Output the [X, Y] coordinate of the center of the cell containing the given text.  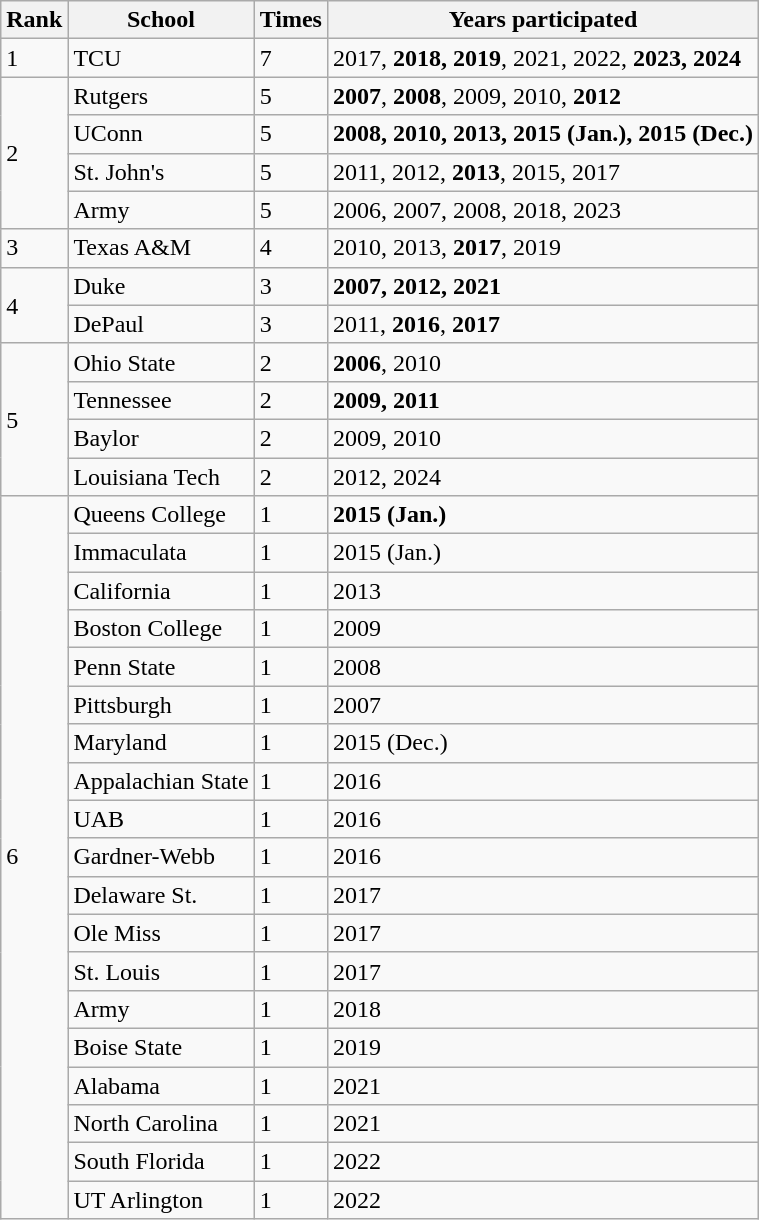
Years participated [542, 20]
Immaculata [161, 553]
Penn State [161, 667]
Delaware St. [161, 895]
Alabama [161, 1085]
2011, 2012, 2013, 2015, 2017 [542, 172]
School [161, 20]
Appalachian State [161, 781]
Ole Miss [161, 933]
2012, 2024 [542, 477]
Texas A&M [161, 248]
UT Arlington [161, 1200]
Ohio State [161, 362]
2006, 2007, 2008, 2018, 2023 [542, 210]
2009 [542, 629]
7 [290, 58]
2007, 2012, 2021 [542, 286]
North Carolina [161, 1124]
Queens College [161, 515]
Boston College [161, 629]
Duke [161, 286]
2008, 2010, 2013, 2015 (Jan.), 2015 (Dec.) [542, 134]
2006, 2010 [542, 362]
2009, 2010 [542, 438]
2008 [542, 667]
Maryland [161, 743]
South Florida [161, 1162]
2007 [542, 705]
6 [34, 858]
2017, 2018, 2019, 2021, 2022, 2023, 2024 [542, 58]
UConn [161, 134]
TCU [161, 58]
2013 [542, 591]
2015 (Dec.) [542, 743]
2018 [542, 1009]
St. Louis [161, 971]
2009, 2011 [542, 400]
Baylor [161, 438]
2010, 2013, 2017, 2019 [542, 248]
2019 [542, 1047]
UAB [161, 819]
Gardner-Webb [161, 857]
2007, 2008, 2009, 2010, 2012 [542, 96]
DePaul [161, 324]
Pittsburgh [161, 705]
Boise State [161, 1047]
St. John's [161, 172]
2011, 2016, 2017 [542, 324]
Times [290, 20]
California [161, 591]
Rank [34, 20]
Louisiana Tech [161, 477]
Rutgers [161, 96]
Tennessee [161, 400]
